Locate the cell with the specified text and output its [x, y] center coordinate. 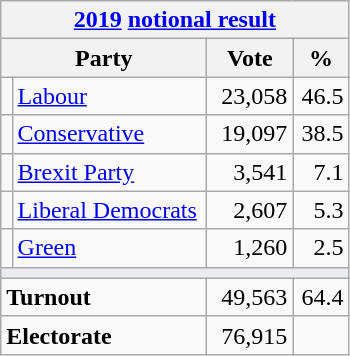
Electorate [104, 335]
Labour [110, 96]
Brexit Party [110, 172]
23,058 [250, 96]
2,607 [250, 210]
Green [110, 248]
19,097 [250, 134]
49,563 [250, 297]
Vote [250, 58]
76,915 [250, 335]
64.4 [321, 297]
Conservative [110, 134]
3,541 [250, 172]
5.3 [321, 210]
Liberal Democrats [110, 210]
7.1 [321, 172]
% [321, 58]
2019 notional result [175, 20]
Turnout [104, 297]
Party [104, 58]
1,260 [250, 248]
38.5 [321, 134]
2.5 [321, 248]
46.5 [321, 96]
